Extract the [X, Y] coordinate from the center of the cell holding the provided text.  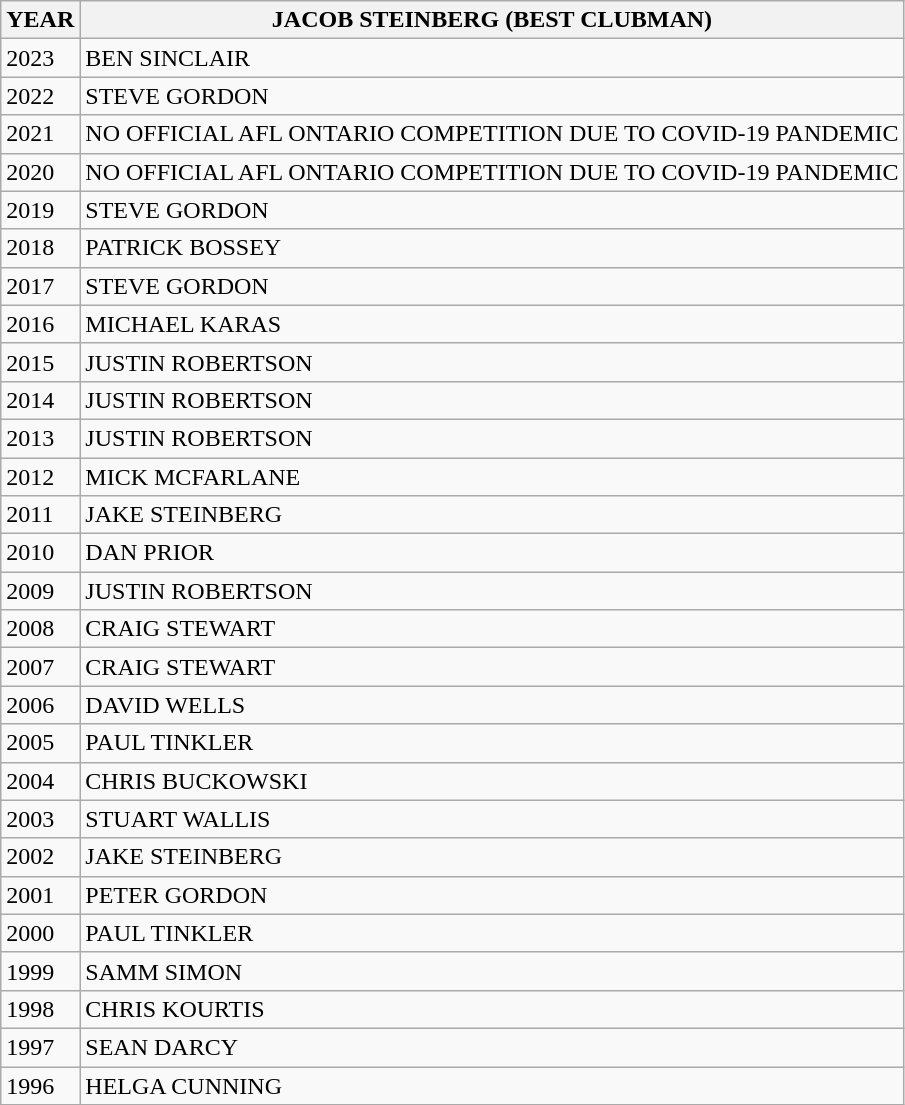
PATRICK BOSSEY [492, 248]
MICK MCFARLANE [492, 477]
2000 [40, 933]
2017 [40, 286]
2019 [40, 210]
2010 [40, 553]
2001 [40, 895]
1997 [40, 1047]
1999 [40, 971]
2021 [40, 134]
2004 [40, 781]
2002 [40, 857]
YEAR [40, 20]
STUART WALLIS [492, 819]
2009 [40, 591]
SEAN DARCY [492, 1047]
CHRIS BUCKOWSKI [492, 781]
SAMM SIMON [492, 971]
DAN PRIOR [492, 553]
PETER GORDON [492, 895]
DAVID WELLS [492, 705]
2016 [40, 324]
2013 [40, 438]
2014 [40, 400]
2020 [40, 172]
JACOB STEINBERG (BEST CLUBMAN) [492, 20]
2011 [40, 515]
1996 [40, 1085]
MICHAEL KARAS [492, 324]
BEN SINCLAIR [492, 58]
2003 [40, 819]
2015 [40, 362]
2018 [40, 248]
2006 [40, 705]
2023 [40, 58]
2008 [40, 629]
CHRIS KOURTIS [492, 1009]
1998 [40, 1009]
HELGA CUNNING [492, 1085]
2012 [40, 477]
2007 [40, 667]
2005 [40, 743]
2022 [40, 96]
